Pinpoint the cell where the given text exists, returning its [x, y] midpoint coordinate. 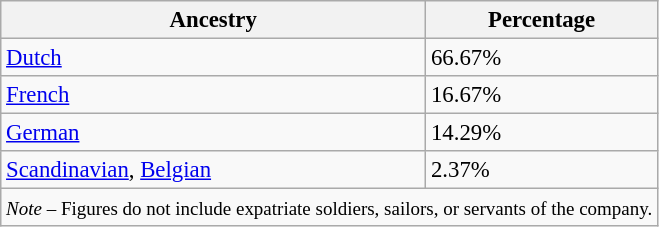
French [214, 95]
2.37% [542, 170]
Dutch [214, 58]
Scandinavian, Belgian [214, 170]
Percentage [542, 20]
16.67% [542, 95]
Ancestry [214, 20]
Note – Figures do not include expatriate soldiers, sailors, or servants of the company. [330, 208]
14.29% [542, 133]
66.67% [542, 58]
German [214, 133]
